Scan for the cell matching the given text and deliver its [x, y] coordinate at center. 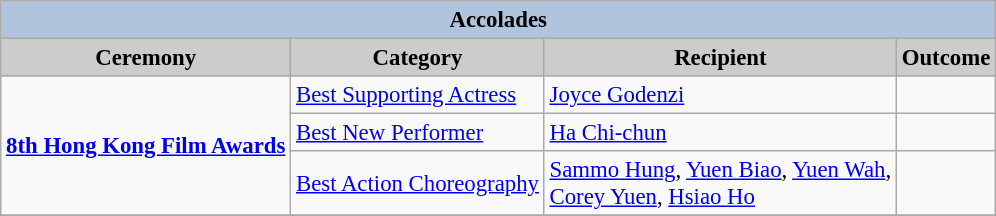
Category [418, 58]
Ha Chi-chun [720, 133]
Joyce Godenzi [720, 95]
Sammo Hung, Yuen Biao, Yuen Wah, Corey Yuen, Hsiao Ho [720, 184]
Best New Performer [418, 133]
Best Supporting Actress [418, 95]
8th Hong Kong Film Awards [146, 146]
Outcome [946, 58]
Accolades [498, 20]
Best Action Choreography [418, 184]
Ceremony [146, 58]
Recipient [720, 58]
